Detect which cell encompasses the target text, then output its (x, y) center coordinate. 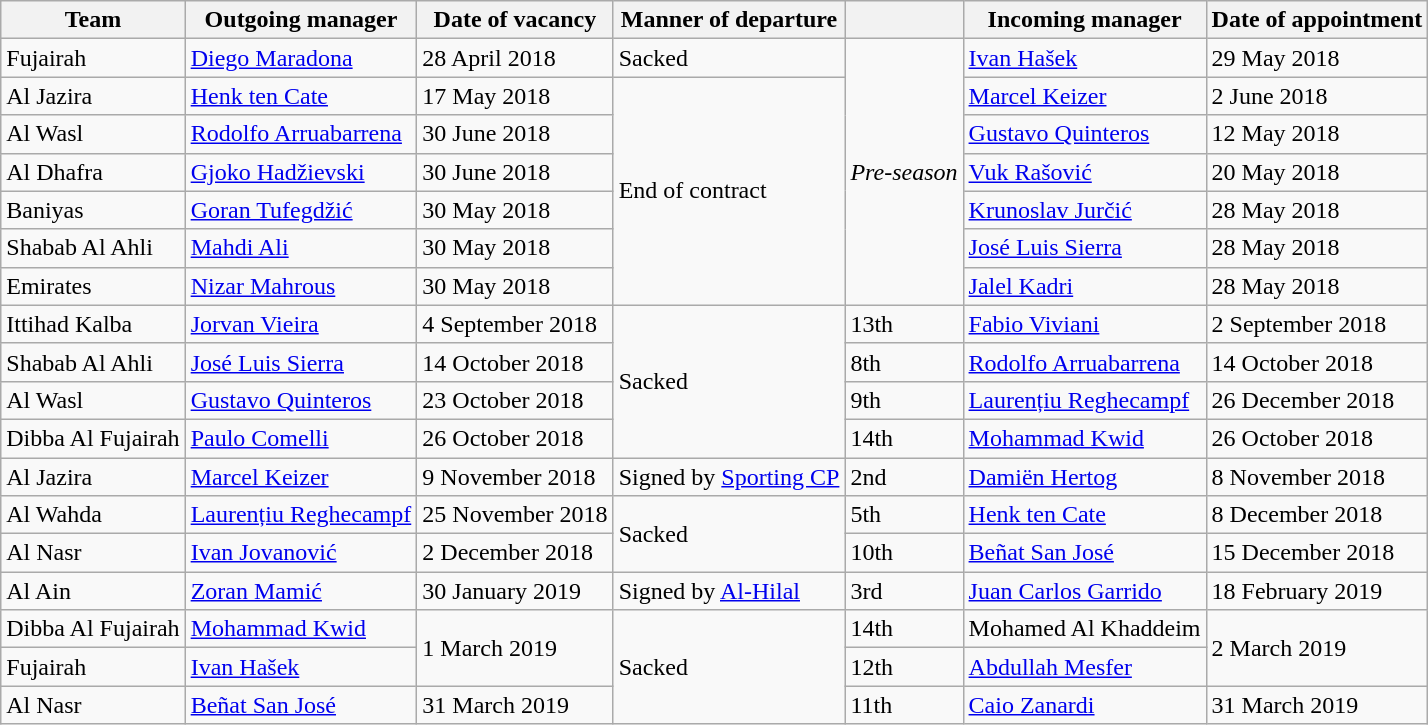
3rd (904, 591)
2 December 2018 (515, 553)
18 February 2019 (1317, 591)
Outgoing manager (301, 20)
1 March 2019 (515, 648)
Paulo Comelli (301, 438)
8 December 2018 (1317, 515)
Fabio Viviani (1084, 324)
Al Wahda (93, 515)
11th (904, 705)
Al Dhafra (93, 172)
Team (93, 20)
Jorvan Vieira (301, 324)
15 December 2018 (1317, 553)
12 May 2018 (1317, 134)
Incoming manager (1084, 20)
8th (904, 362)
Ivan Jovanović (301, 553)
4 September 2018 (515, 324)
2 September 2018 (1317, 324)
Pre-season (904, 172)
Damiën Hertog (1084, 477)
5th (904, 515)
Diego Maradona (301, 58)
Manner of departure (729, 20)
23 October 2018 (515, 400)
25 November 2018 (515, 515)
Mahdi Ali (301, 248)
10th (904, 553)
9th (904, 400)
30 January 2019 (515, 591)
Zoran Mamić (301, 591)
Ittihad Kalba (93, 324)
26 December 2018 (1317, 400)
Signed by Sporting CP (729, 477)
2 June 2018 (1317, 96)
2 March 2019 (1317, 648)
17 May 2018 (515, 96)
13th (904, 324)
Nizar Mahrous (301, 286)
Caio Zanardi (1084, 705)
Date of vacancy (515, 20)
20 May 2018 (1317, 172)
Vuk Rašović (1084, 172)
9 November 2018 (515, 477)
Abdullah Mesfer (1084, 667)
Date of appointment (1317, 20)
12th (904, 667)
Mohamed Al Khaddeim (1084, 629)
Signed by Al-Hilal (729, 591)
Al Ain (93, 591)
Gjoko Hadžievski (301, 172)
2nd (904, 477)
Baniyas (93, 210)
Krunoslav Jurčić (1084, 210)
8 November 2018 (1317, 477)
Goran Tufegdžić (301, 210)
29 May 2018 (1317, 58)
28 April 2018 (515, 58)
Jalel Kadri (1084, 286)
Juan Carlos Garrido (1084, 591)
End of contract (729, 191)
Emirates (93, 286)
